Identify which cell holds the provided text, then report its (X, Y) central coordinate. 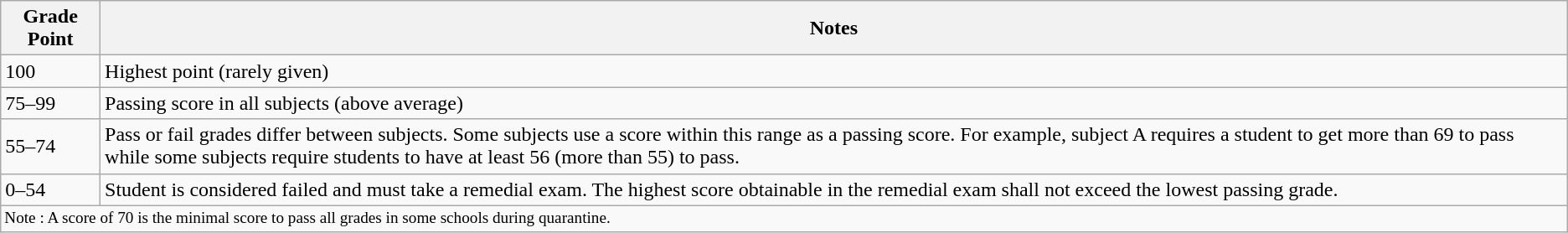
Highest point (rarely given) (834, 71)
Grade Point (50, 28)
100 (50, 71)
Note : A score of 70 is the minimal score to pass all grades in some schools during quarantine. (784, 219)
0–54 (50, 189)
75–99 (50, 103)
55–74 (50, 146)
Notes (834, 28)
Passing score in all subjects (above average) (834, 103)
